From the cell containing the given text, extract its center point as [x, y] coordinate. 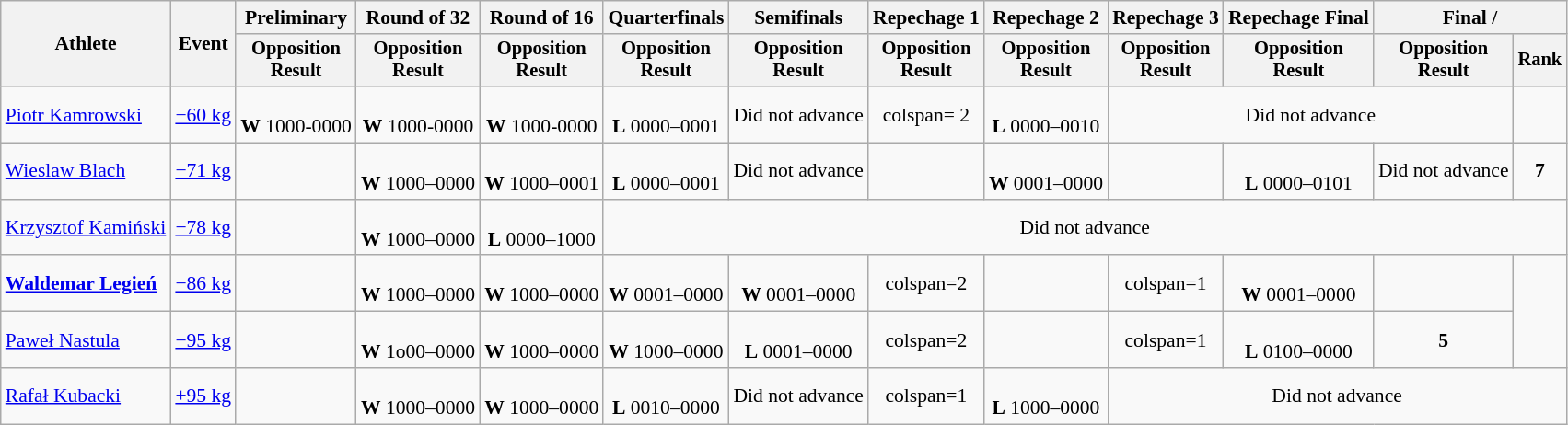
L 0000–1000 [541, 228]
Round of 16 [541, 17]
−95 kg [203, 340]
L 0000–0010 [1046, 114]
Paweł Nastula [87, 340]
Waldemar Legień [87, 283]
colspan= 2 [926, 114]
L 0100–0000 [1298, 340]
L 0010–0000 [666, 396]
Semifinals [798, 17]
Krzysztof Kamiński [87, 228]
W 1000–0001 [541, 171]
Rank [1540, 61]
Preliminary [296, 17]
−78 kg [203, 228]
5 [1444, 340]
−86 kg [203, 283]
Event [203, 44]
−60 kg [203, 114]
W 1o00–0000 [418, 340]
Repechage Final [1298, 17]
Round of 32 [418, 17]
Quarterfinals [666, 17]
Final / [1469, 17]
Repechage 2 [1046, 17]
L 0000–0101 [1298, 171]
L 0001–0000 [798, 340]
Piotr Kamrowski [87, 114]
L 1000–0000 [1046, 396]
Athlete [87, 44]
Rafał Kubacki [87, 396]
−71 kg [203, 171]
Wieslaw Blach [87, 171]
7 [1540, 171]
Repechage 1 [926, 17]
+95 kg [203, 396]
Repechage 3 [1166, 17]
